Determine the (X, Y) coordinate at the center of the cell enclosing the given text.  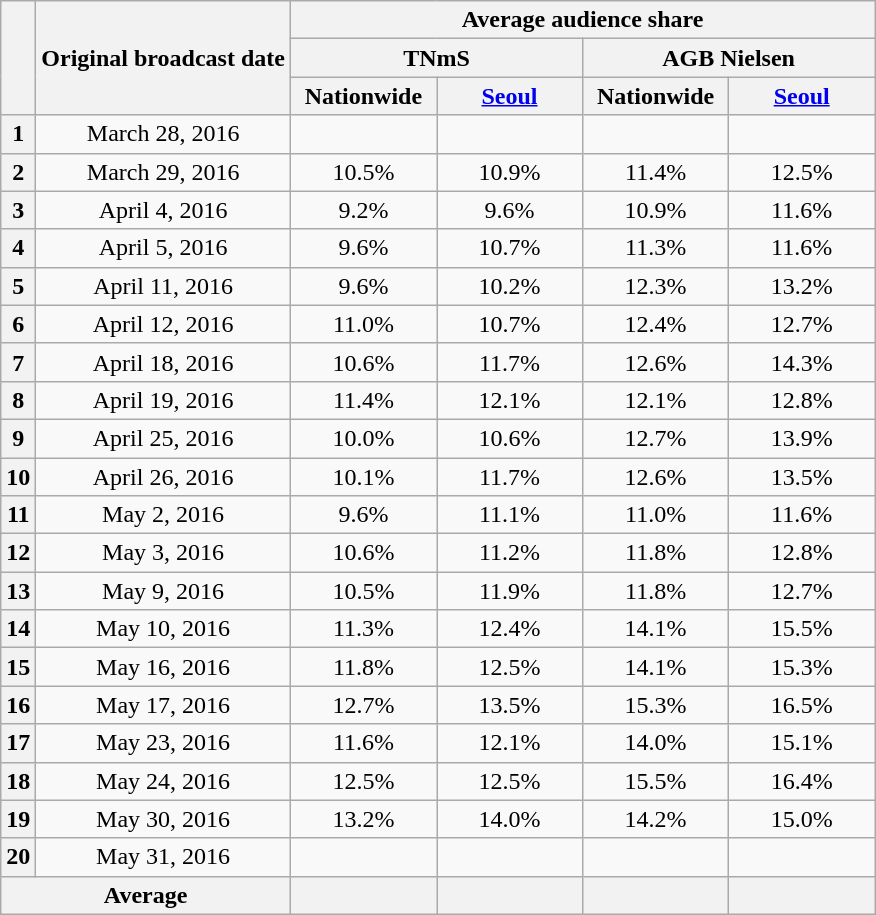
April 18, 2016 (164, 362)
May 2, 2016 (164, 515)
April 12, 2016 (164, 324)
March 28, 2016 (164, 134)
1 (18, 134)
8 (18, 400)
May 10, 2016 (164, 629)
April 5, 2016 (164, 248)
16.5% (802, 705)
10.2% (509, 286)
May 23, 2016 (164, 743)
May 30, 2016 (164, 819)
TNmS (436, 58)
16 (18, 705)
20 (18, 857)
10 (18, 477)
17 (18, 743)
2 (18, 172)
4 (18, 248)
May 16, 2016 (164, 667)
15 (18, 667)
7 (18, 362)
May 24, 2016 (164, 781)
12.3% (656, 286)
14 (18, 629)
15.1% (802, 743)
April 4, 2016 (164, 210)
11 (18, 515)
May 3, 2016 (164, 553)
March 29, 2016 (164, 172)
9.2% (363, 210)
13.9% (802, 438)
6 (18, 324)
11.1% (509, 515)
19 (18, 819)
10.1% (363, 477)
April 25, 2016 (164, 438)
AGB Nielsen (729, 58)
Original broadcast date (164, 58)
18 (18, 781)
Average (146, 895)
April 26, 2016 (164, 477)
15.0% (802, 819)
5 (18, 286)
April 19, 2016 (164, 400)
16.4% (802, 781)
11.2% (509, 553)
9 (18, 438)
11.9% (509, 591)
Average audience share (582, 20)
May 9, 2016 (164, 591)
12 (18, 553)
May 31, 2016 (164, 857)
13 (18, 591)
May 17, 2016 (164, 705)
3 (18, 210)
14.3% (802, 362)
10.0% (363, 438)
April 11, 2016 (164, 286)
14.2% (656, 819)
